Identify which cell holds the provided text, then report its (X, Y) central coordinate. 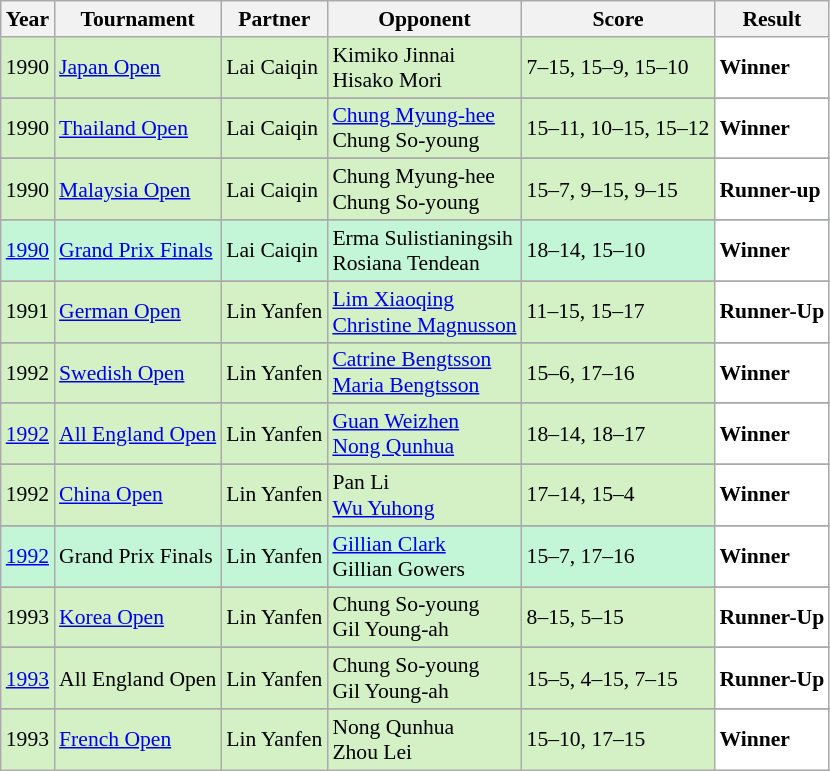
Pan Li Wu Yuhong (424, 496)
Tournament (138, 19)
Catrine Bengtsson Maria Bengtsson (424, 372)
18–14, 15–10 (618, 250)
11–15, 15–17 (618, 312)
Nong Qunhua Zhou Lei (424, 740)
French Open (138, 740)
China Open (138, 496)
Lim Xiaoqing Christine Magnusson (424, 312)
Japan Open (138, 68)
Result (772, 19)
18–14, 18–17 (618, 434)
German Open (138, 312)
Korea Open (138, 618)
15–7, 17–16 (618, 556)
Runner-up (772, 190)
Opponent (424, 19)
15–7, 9–15, 9–15 (618, 190)
Gillian Clark Gillian Gowers (424, 556)
Score (618, 19)
15–6, 17–16 (618, 372)
17–14, 15–4 (618, 496)
8–15, 5–15 (618, 618)
15–11, 10–15, 15–12 (618, 128)
Erma Sulistianingsih Rosiana Tendean (424, 250)
Guan Weizhen Nong Qunhua (424, 434)
1991 (28, 312)
Year (28, 19)
15–5, 4–15, 7–15 (618, 678)
15–10, 17–15 (618, 740)
Thailand Open (138, 128)
Partner (274, 19)
7–15, 15–9, 15–10 (618, 68)
Malaysia Open (138, 190)
Swedish Open (138, 372)
Kimiko Jinnai Hisako Mori (424, 68)
